Provide the [X, Y] coordinate of the cell's center where the given text is located.  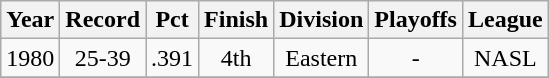
.391 [172, 58]
Finish [236, 20]
NASL [505, 58]
Playoffs [416, 20]
1980 [30, 58]
Record [103, 20]
Eastern [322, 58]
25-39 [103, 58]
4th [236, 58]
Pct [172, 20]
League [505, 20]
Year [30, 20]
- [416, 58]
Division [322, 20]
